Output the (X, Y) coordinate of the center of the cell containing the given text.  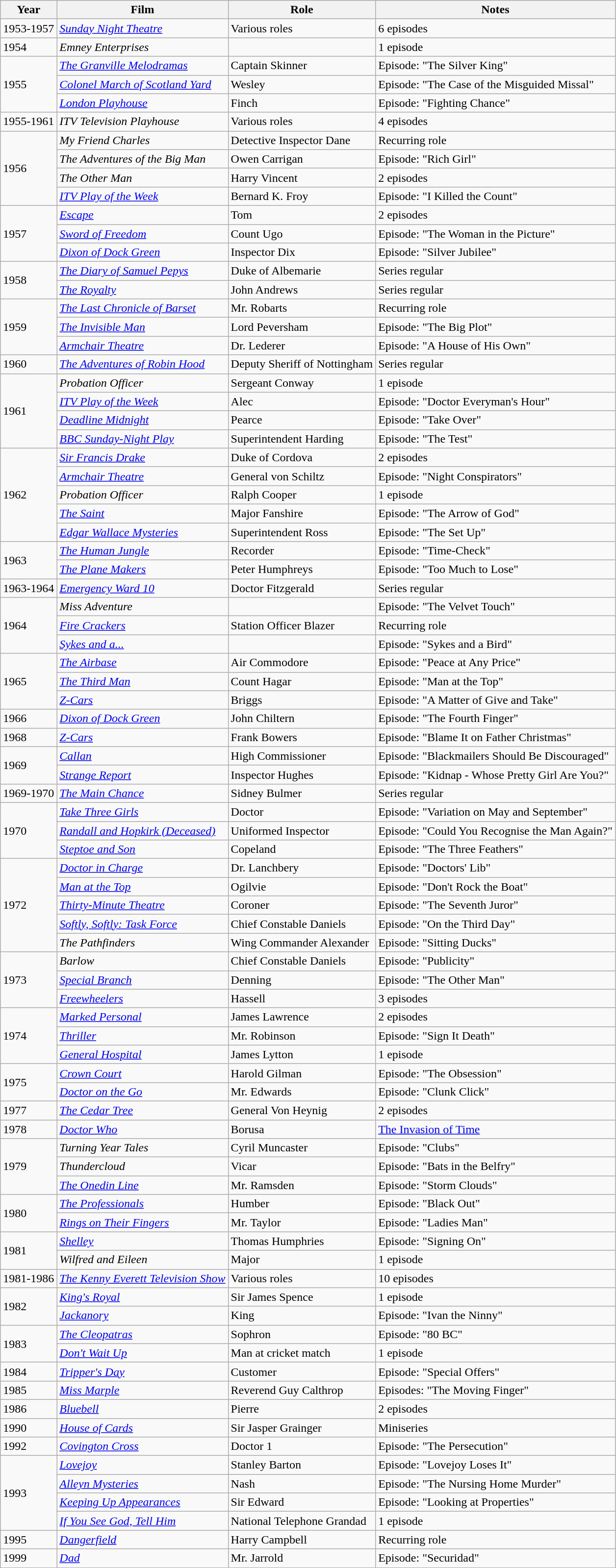
Episode: "Securidad" (495, 1558)
ITV Television Playhouse (142, 122)
The Granville Melodramas (142, 66)
Episode: "The Obsession" (495, 1073)
Air Commodore (302, 663)
Episode: "80 BC" (495, 1334)
Harry Campbell (302, 1540)
Thirty-Minute Theatre (142, 905)
Lord Peversham (302, 327)
Doctor 1 (302, 1446)
1970 (28, 830)
Episode: "Clubs" (495, 1148)
Callan (142, 756)
1999 (28, 1558)
Alec (302, 401)
Peter Humphreys (302, 570)
1980 (28, 1213)
Customer (302, 1371)
Humber (302, 1204)
Inspector Hughes (302, 774)
1956 (28, 168)
1959 (28, 327)
The Cedar Tree (142, 1110)
Episode: "Don't Rock the Boat" (495, 887)
Man at cricket match (302, 1353)
Edgar Wallace Mysteries (142, 532)
1981-1986 (28, 1278)
Duke of Albemarie (302, 271)
Sir Edward (302, 1502)
1982 (28, 1306)
James Lawrence (302, 1017)
Marked Personal (142, 1017)
Episode: "Ivan the Ninny" (495, 1316)
Special Branch (142, 980)
1965 (28, 681)
Hassell (302, 998)
Randall and Hopkirk (Deceased) (142, 831)
London Playhouse (142, 103)
Ralph Cooper (302, 495)
The Plane Makers (142, 570)
Colonel March of Scotland Yard (142, 84)
Mr. Robarts (302, 308)
Episode: "The Fourth Finger" (495, 719)
The Professionals (142, 1204)
Episode: "The Set Up" (495, 532)
1963 (28, 560)
General von Schiltz (302, 476)
Sidney Bulmer (302, 793)
Mr. Edwards (302, 1092)
Sir James Spence (302, 1297)
The Onedin Line (142, 1185)
1978 (28, 1129)
Episode: "I Killed the Count" (495, 196)
Episode: "Man at the Top" (495, 681)
The Diary of Samuel Pepys (142, 271)
Thundercloud (142, 1167)
Episode: "Looking at Properties" (495, 1502)
Episode: "The Velvet Touch" (495, 607)
1977 (28, 1110)
1981 (28, 1250)
Episode: "Time-Check" (495, 551)
10 episodes (495, 1278)
Wilfred and Eileen (142, 1260)
King's Royal (142, 1297)
Episode: "Lovejoy Loses It" (495, 1465)
Duke of Cordova (302, 457)
John Andrews (302, 290)
1953-1957 (28, 28)
Count Hagar (302, 681)
Ogilvie (302, 887)
Episode: "Publicity" (495, 961)
House of Cards (142, 1428)
1955-1961 (28, 122)
General Von Heynig (302, 1110)
1969-1970 (28, 793)
Episode: "Could You Recognise the Man Again?" (495, 831)
The Main Chance (142, 793)
Stanley Barton (302, 1465)
Escape (142, 215)
Pearce (302, 420)
Year (28, 10)
My Friend Charles (142, 140)
1993 (28, 1493)
1966 (28, 719)
Episode: "Sitting Ducks" (495, 943)
Turning Year Tales (142, 1148)
Dad (142, 1558)
Thriller (142, 1036)
1957 (28, 233)
Episode: "Peace at Any Price" (495, 663)
1990 (28, 1428)
King (302, 1316)
Mr. Taylor (302, 1222)
Pierre (302, 1409)
Dangerfield (142, 1540)
1963-1964 (28, 588)
Episode: "The Nursing Home Murder" (495, 1484)
4 episodes (495, 122)
Episode: "Fighting Chance" (495, 103)
Vicar (302, 1167)
Doctor Fitzgerald (302, 588)
Film (142, 10)
Episode: "The Persecution" (495, 1446)
Harold Gilman (302, 1073)
Episode: "The Test" (495, 439)
Episode: "The Silver King" (495, 66)
Covington Cross (142, 1446)
The Adventures of Robin Hood (142, 364)
Episode: "Night Conspirators" (495, 476)
Frank Bowers (302, 737)
Superintendent Harding (302, 439)
The Cleopatras (142, 1334)
1972 (28, 905)
Episode: "The Woman in the Picture" (495, 234)
Episode: "Variation on May and September" (495, 812)
Shelley (142, 1241)
Role (302, 10)
1995 (28, 1540)
Doctor Who (142, 1129)
Softly, Softly: Task Force (142, 924)
Denning (302, 980)
Emergency Ward 10 (142, 588)
1960 (28, 364)
Crown Court (142, 1073)
Major Fanshire (302, 513)
3 episodes (495, 998)
Episode: "The Seventh Juror" (495, 905)
Coroner (302, 905)
The Human Jungle (142, 551)
1968 (28, 737)
James Lytton (302, 1054)
Episode: "Silver Jubilee" (495, 252)
Tripper's Day (142, 1371)
Mr. Ramsden (302, 1185)
Episode: "Ladies Man" (495, 1222)
Wesley (302, 84)
1974 (28, 1036)
Finch (302, 103)
Bernard K. Froy (302, 196)
Thomas Humphries (302, 1241)
Harry Vincent (302, 177)
The Pathfinders (142, 943)
Dr. Lanchbery (302, 868)
The Invasion of Time (495, 1129)
Mr. Robinson (302, 1036)
The Royalty (142, 290)
Captain Skinner (302, 66)
Keeping Up Appearances (142, 1502)
Episode: "On the Third Day" (495, 924)
Sir Jasper Grainger (302, 1428)
Cyril Muncaster (302, 1148)
Doctor in Charge (142, 868)
Strange Report (142, 774)
Miss Marple (142, 1390)
Episode: "Sykes and a Bird" (495, 644)
Take Three Girls (142, 812)
Episode: "Kidnap - Whose Pretty Girl Are You?" (495, 774)
Station Officer Blazer (302, 625)
1979 (28, 1167)
Bluebell (142, 1409)
The Other Man (142, 177)
Episodes: "The Moving Finger" (495, 1390)
1958 (28, 280)
Deadline Midnight (142, 420)
Episode: "The Arrow of God" (495, 513)
Sunday Night Theatre (142, 28)
Episode: "Sign It Death" (495, 1036)
1955 (28, 84)
Miniseries (495, 1428)
The Last Chronicle of Barset (142, 308)
Episode: "A House of His Own" (495, 346)
General Hospital (142, 1054)
Barlow (142, 961)
Borusa (302, 1129)
If You See God, Tell Him (142, 1521)
1962 (28, 495)
1986 (28, 1409)
Uniformed Inspector (302, 831)
Owen Carrigan (302, 159)
Episode: "Too Much to Lose" (495, 570)
Episode: "Signing On" (495, 1241)
Sykes and a... (142, 644)
1961 (28, 411)
Episode: "Blackmailers Should Be Discouraged" (495, 756)
1954 (28, 47)
1973 (28, 980)
Episode: "Storm Clouds" (495, 1185)
Episode: "A Matter of Give and Take" (495, 700)
Episode: "Black Out" (495, 1204)
The Kenny Everett Television Show (142, 1278)
Mr. Jarrold (302, 1558)
Sir Francis Drake (142, 457)
Episode: "Clunk Click" (495, 1092)
Major (302, 1260)
Sophron (302, 1334)
Sword of Freedom (142, 234)
1975 (28, 1082)
John Chiltern (302, 719)
Episode: "The Big Plot" (495, 327)
Episode: "Rich Girl" (495, 159)
The Adventures of the Big Man (142, 159)
Nash (302, 1484)
Count Ugo (302, 234)
Inspector Dix (302, 252)
1983 (28, 1344)
Notes (495, 10)
1984 (28, 1371)
Copeland (302, 849)
Doctor on the Go (142, 1092)
High Commissioner (302, 756)
The Third Man (142, 681)
Episode: "Take Over" (495, 420)
Recorder (302, 551)
1969 (28, 765)
1964 (28, 625)
Alleyn Mysteries (142, 1484)
Episode: "Blame It on Father Christmas" (495, 737)
The Saint (142, 513)
Reverend Guy Calthrop (302, 1390)
Detective Inspector Dane (302, 140)
Fire Crackers (142, 625)
Steptoe and Son (142, 849)
Episode: "The Case of the Misguided Missal" (495, 84)
National Telephone Grandad (302, 1521)
Lovejoy (142, 1465)
Emney Enterprises (142, 47)
The Airbase (142, 663)
Doctor (302, 812)
Sergeant Conway (302, 383)
Tom (302, 215)
Miss Adventure (142, 607)
The Invisible Man (142, 327)
Jackanory (142, 1316)
Superintendent Ross (302, 532)
Episode: "Doctor Everyman's Hour" (495, 401)
Episode: "Special Offers" (495, 1371)
Episode: "Bats in the Belfry" (495, 1167)
Episode: "The Three Feathers" (495, 849)
Don't Wait Up (142, 1353)
Episode: "Doctors' Lib" (495, 868)
BBC Sunday-Night Play (142, 439)
Episode: "The Other Man" (495, 980)
Rings on Their Fingers (142, 1222)
1992 (28, 1446)
Dr. Lederer (302, 346)
6 episodes (495, 28)
Man at the Top (142, 887)
Wing Commander Alexander (302, 943)
1985 (28, 1390)
Freewheelers (142, 998)
Deputy Sheriff of Nottingham (302, 364)
Briggs (302, 700)
